Scan for the cell matching the given text and deliver its (X, Y) coordinate at center. 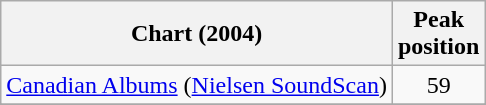
Canadian Albums (Nielsen SoundScan) (197, 85)
Peakposition (438, 34)
59 (438, 85)
Chart (2004) (197, 34)
